Identify which cell holds the provided text, then report its (x, y) central coordinate. 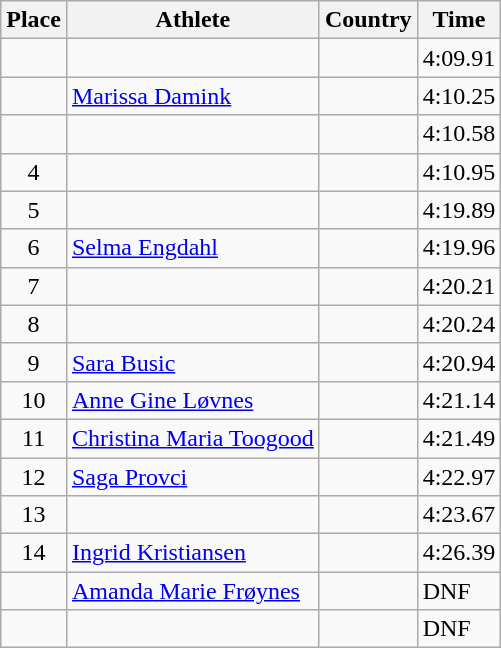
4:10.58 (459, 134)
4 (34, 172)
4:20.24 (459, 324)
4:19.96 (459, 248)
Saga Provci (192, 477)
6 (34, 248)
4:20.94 (459, 362)
14 (34, 553)
Time (459, 20)
4:21.14 (459, 400)
Sara Busic (192, 362)
Ingrid Kristiansen (192, 553)
Amanda Marie Frøynes (192, 591)
Christina Maria Toogood (192, 438)
4:26.39 (459, 553)
4:21.49 (459, 438)
Marissa Damink (192, 96)
4:23.67 (459, 515)
Place (34, 20)
4:19.89 (459, 210)
4:09.91 (459, 58)
4:20.21 (459, 286)
4:10.95 (459, 172)
9 (34, 362)
11 (34, 438)
Country (368, 20)
4:22.97 (459, 477)
12 (34, 477)
Athlete (192, 20)
13 (34, 515)
5 (34, 210)
10 (34, 400)
4:10.25 (459, 96)
Selma Engdahl (192, 248)
Anne Gine Løvnes (192, 400)
8 (34, 324)
7 (34, 286)
